For the text-containing cell, return its midpoint in (X, Y) coordinate format. 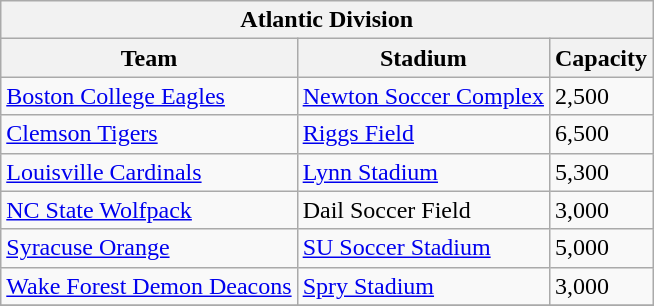
Spry Stadium (423, 286)
Team (149, 58)
Capacity (600, 58)
Dail Soccer Field (423, 210)
2,500 (600, 96)
Riggs Field (423, 134)
Atlantic Division (327, 20)
5,300 (600, 172)
Lynn Stadium (423, 172)
Louisville Cardinals (149, 172)
SU Soccer Stadium (423, 248)
NC State Wolfpack (149, 210)
Wake Forest Demon Deacons (149, 286)
Clemson Tigers (149, 134)
Stadium (423, 58)
Boston College Eagles (149, 96)
Newton Soccer Complex (423, 96)
Syracuse Orange (149, 248)
6,500 (600, 134)
5,000 (600, 248)
